Capture the cell that displays the provided text and extract its [x, y] central coordinate. 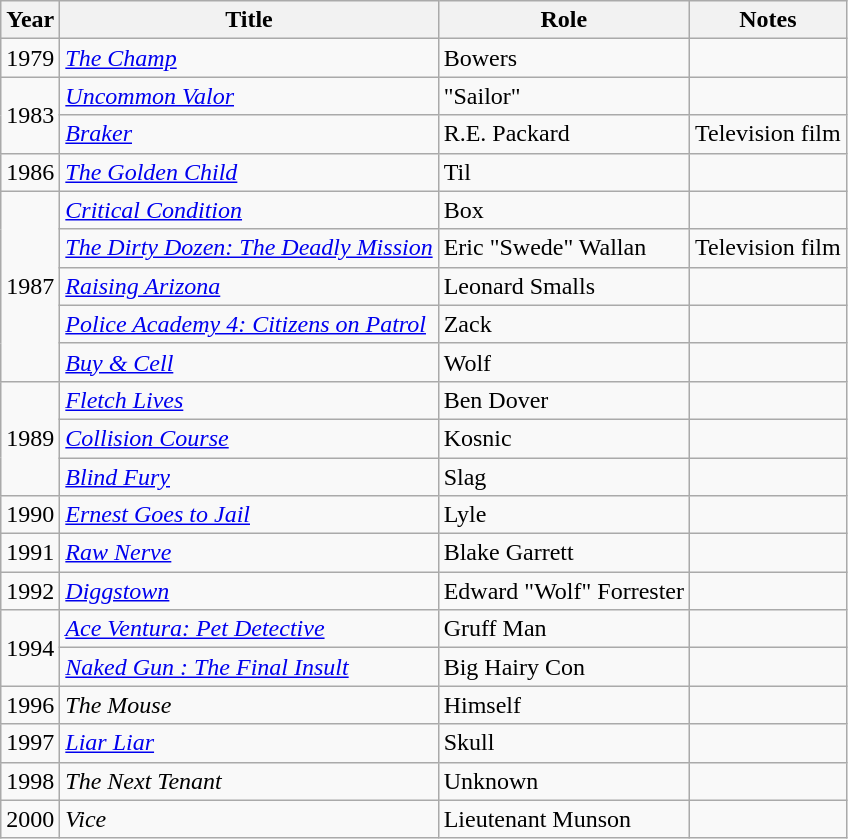
Ernest Goes to Jail [249, 515]
The Golden Child [249, 172]
Blind Fury [249, 477]
Til [564, 172]
1987 [30, 286]
1994 [30, 648]
Year [30, 20]
1990 [30, 515]
Unknown [564, 781]
Edward "Wolf" Forrester [564, 591]
Title [249, 20]
Big Hairy Con [564, 667]
Fletch Lives [249, 400]
1992 [30, 591]
Himself [564, 705]
1986 [30, 172]
Leonard Smalls [564, 286]
The Dirty Dozen: The Deadly Mission [249, 248]
Gruff Man [564, 629]
Role [564, 20]
Raising Arizona [249, 286]
Blake Garrett [564, 553]
Vice [249, 819]
Critical Condition [249, 210]
Ace Ventura: Pet Detective [249, 629]
Braker [249, 134]
Notes [768, 20]
Eric "Swede" Wallan [564, 248]
1991 [30, 553]
Box [564, 210]
1998 [30, 781]
Buy & Cell [249, 362]
"Sailor" [564, 96]
The Champ [249, 58]
1996 [30, 705]
Bowers [564, 58]
Skull [564, 743]
Slag [564, 477]
The Next Tenant [249, 781]
Raw Nerve [249, 553]
Police Academy 4: Citizens on Patrol [249, 324]
2000 [30, 819]
Diggstown [249, 591]
1983 [30, 115]
Liar Liar [249, 743]
Zack [564, 324]
Lieutenant Munson [564, 819]
Kosnic [564, 438]
1979 [30, 58]
Wolf [564, 362]
Ben Dover [564, 400]
Collision Course [249, 438]
Naked Gun : The Final Insult [249, 667]
1989 [30, 438]
R.E. Packard [564, 134]
The Mouse [249, 705]
Uncommon Valor [249, 96]
Lyle [564, 515]
1997 [30, 743]
